Find where the given text appears and provide that cell's center as [x, y] coordinate. 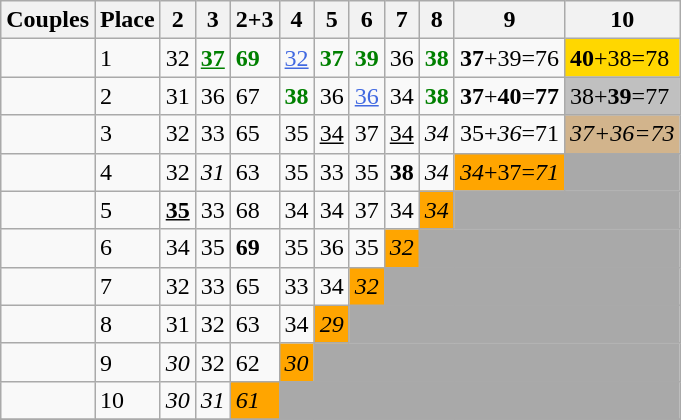
1 [127, 58]
68 [254, 210]
29 [332, 324]
37+39=76 [509, 58]
Place [127, 20]
34+37=71 [509, 172]
2+3 [254, 20]
67 [254, 96]
37+36=73 [622, 134]
38+39=77 [622, 96]
39 [366, 58]
Couples [48, 20]
37+40=77 [509, 96]
61 [254, 400]
62 [254, 362]
35+36=71 [509, 134]
40+38=78 [622, 58]
